Determine the (x, y) coordinate at the center of the cell enclosing the given text.  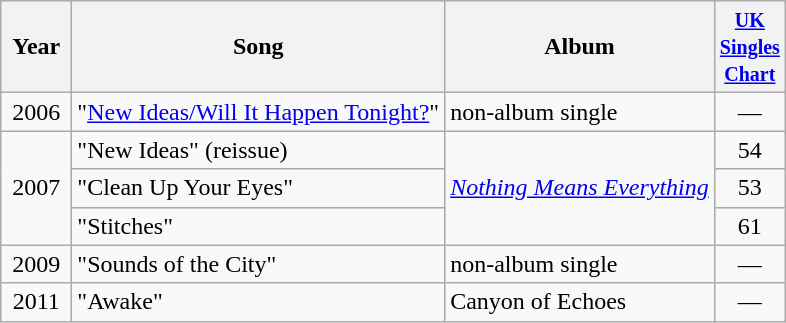
"Sounds of the City" (258, 264)
"Awake" (258, 302)
UK Singles Chart (750, 47)
Canyon of Echoes (580, 302)
Nothing Means Everything (580, 188)
61 (750, 226)
Song (258, 47)
2011 (36, 302)
54 (750, 150)
2006 (36, 112)
"Stitches" (258, 226)
"New Ideas/Will It Happen Tonight?" (258, 112)
Year (36, 47)
2007 (36, 188)
"Clean Up Your Eyes" (258, 188)
53 (750, 188)
"New Ideas" (reissue) (258, 150)
Album (580, 47)
2009 (36, 264)
